Detect which cell encompasses the target text, then output its [X, Y] center coordinate. 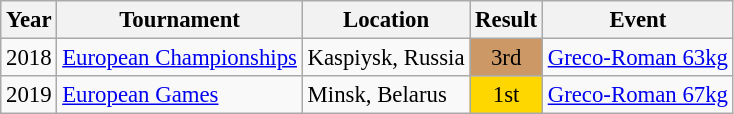
Location [386, 20]
Tournament [180, 20]
European Championships [180, 58]
3rd [506, 58]
Result [506, 20]
Minsk, Belarus [386, 95]
Year [29, 20]
2018 [29, 58]
European Games [180, 95]
Kaspiysk, Russia [386, 58]
2019 [29, 95]
1st [506, 95]
Event [638, 20]
Greco-Roman 63kg [638, 58]
Greco-Roman 67kg [638, 95]
